Extract the (x, y) coordinate from the center of the cell holding the provided text.  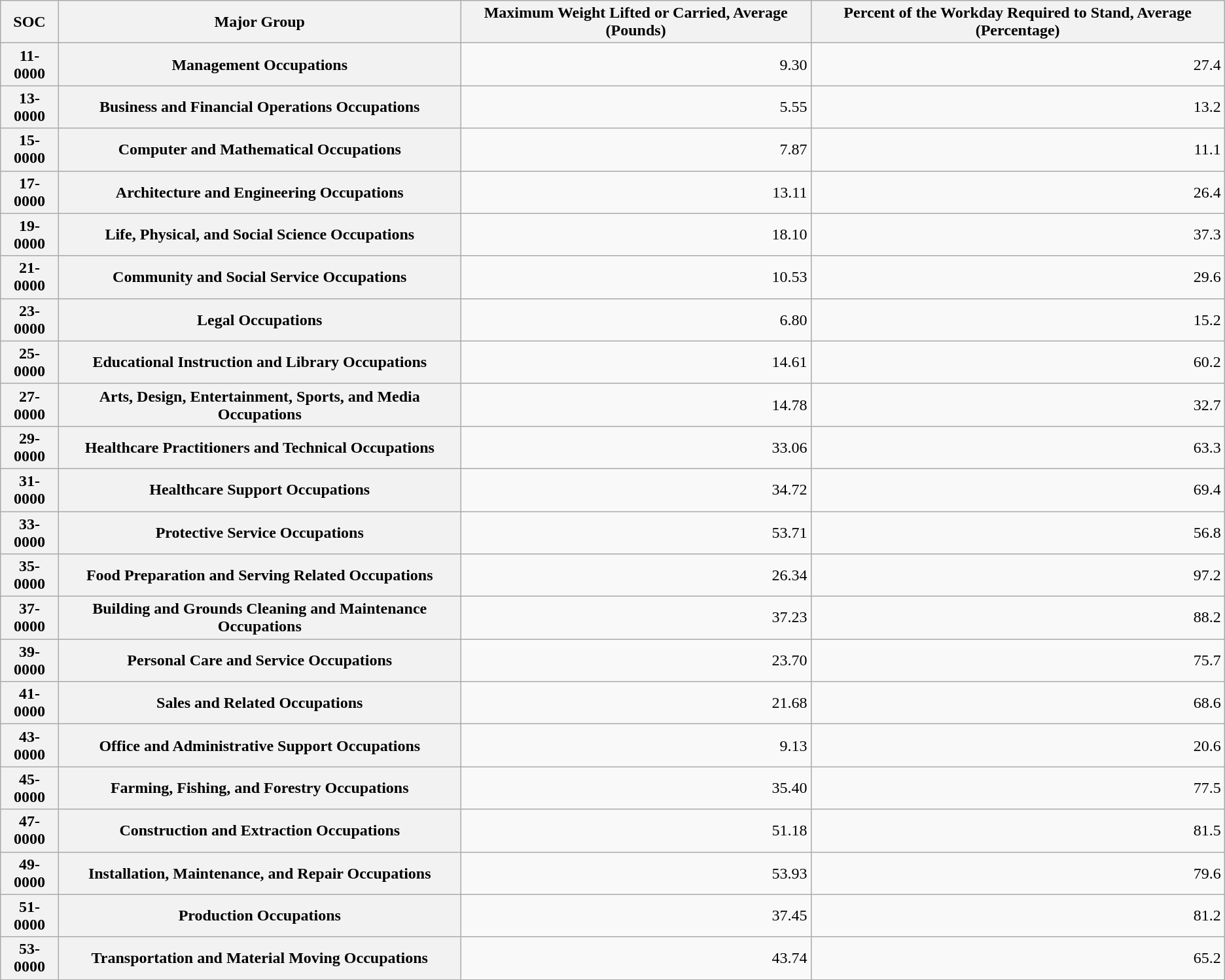
14.61 (636, 362)
60.2 (1018, 362)
13-0000 (29, 107)
43-0000 (29, 746)
Office and Administrative Support Occupations (259, 746)
53.93 (636, 873)
37.3 (1018, 234)
33.06 (636, 447)
Construction and Extraction Occupations (259, 831)
81.5 (1018, 831)
81.2 (1018, 916)
Healthcare Practitioners and Technical Occupations (259, 447)
Maximum Weight Lifted or Carried, Average (Pounds) (636, 22)
37.45 (636, 916)
15.2 (1018, 319)
14.78 (636, 404)
32.7 (1018, 404)
19-0000 (29, 234)
69.4 (1018, 489)
13.11 (636, 192)
Protective Service Occupations (259, 533)
43.74 (636, 958)
75.7 (1018, 661)
6.80 (636, 319)
79.6 (1018, 873)
Personal Care and Service Occupations (259, 661)
Farming, Fishing, and Forestry Occupations (259, 788)
5.55 (636, 107)
25-0000 (29, 362)
29.6 (1018, 277)
29-0000 (29, 447)
51.18 (636, 831)
97.2 (1018, 576)
47-0000 (29, 831)
65.2 (1018, 958)
26.34 (636, 576)
39-0000 (29, 661)
49-0000 (29, 873)
7.87 (636, 149)
53.71 (636, 533)
53-0000 (29, 958)
17-0000 (29, 192)
11-0000 (29, 64)
Healthcare Support Occupations (259, 489)
27-0000 (29, 404)
Management Occupations (259, 64)
Arts, Design, Entertainment, Sports, and Media Occupations (259, 404)
23.70 (636, 661)
45-0000 (29, 788)
Percent of the Workday Required to Stand, Average (Percentage) (1018, 22)
Transportation and Material Moving Occupations (259, 958)
26.4 (1018, 192)
Sales and Related Occupations (259, 703)
SOC (29, 22)
10.53 (636, 277)
33-0000 (29, 533)
Installation, Maintenance, and Repair Occupations (259, 873)
9.13 (636, 746)
15-0000 (29, 149)
Community and Social Service Occupations (259, 277)
34.72 (636, 489)
11.1 (1018, 149)
Business and Financial Operations Occupations (259, 107)
41-0000 (29, 703)
88.2 (1018, 618)
Architecture and Engineering Occupations (259, 192)
Building and Grounds Cleaning and Maintenance Occupations (259, 618)
63.3 (1018, 447)
Educational Instruction and Library Occupations (259, 362)
35.40 (636, 788)
77.5 (1018, 788)
Food Preparation and Serving Related Occupations (259, 576)
21-0000 (29, 277)
35-0000 (29, 576)
37-0000 (29, 618)
Computer and Mathematical Occupations (259, 149)
37.23 (636, 618)
31-0000 (29, 489)
27.4 (1018, 64)
51-0000 (29, 916)
13.2 (1018, 107)
23-0000 (29, 319)
Legal Occupations (259, 319)
21.68 (636, 703)
Major Group (259, 22)
Production Occupations (259, 916)
68.6 (1018, 703)
Life, Physical, and Social Science Occupations (259, 234)
18.10 (636, 234)
9.30 (636, 64)
20.6 (1018, 746)
56.8 (1018, 533)
